Pinpoint the cell where the given text exists, returning its (X, Y) midpoint coordinate. 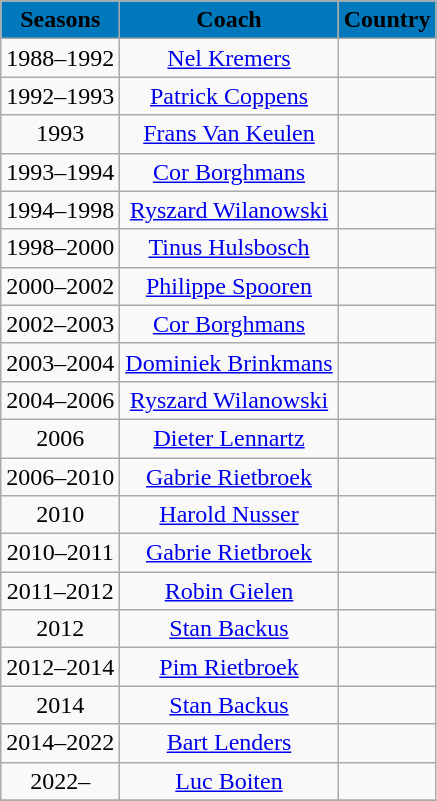
2011–2012 (60, 591)
Bart Lenders (229, 743)
2014–2022 (60, 743)
Luc Boiten (229, 781)
2014 (60, 705)
Country (387, 20)
Patrick Coppens (229, 96)
1993–1994 (60, 172)
1993 (60, 134)
Frans Van Keulen (229, 134)
Tinus Hulsbosch (229, 248)
2012 (60, 629)
2004–2006 (60, 400)
Nel Kremers (229, 58)
1988–1992 (60, 58)
Pim Rietbroek (229, 667)
1998–2000 (60, 248)
Philippe Spooren (229, 286)
1992–1993 (60, 96)
2010 (60, 515)
Seasons (60, 20)
Robin Gielen (229, 591)
2006 (60, 438)
1994–1998 (60, 210)
Dieter Lennartz (229, 438)
2010–2011 (60, 553)
2003–2004 (60, 362)
2012–2014 (60, 667)
Coach (229, 20)
2022– (60, 781)
Harold Nusser (229, 515)
2006–2010 (60, 477)
2000–2002 (60, 286)
2002–2003 (60, 324)
Dominiek Brinkmans (229, 362)
